Search for the cell housing the specified text and yield its [X, Y] center coordinate. 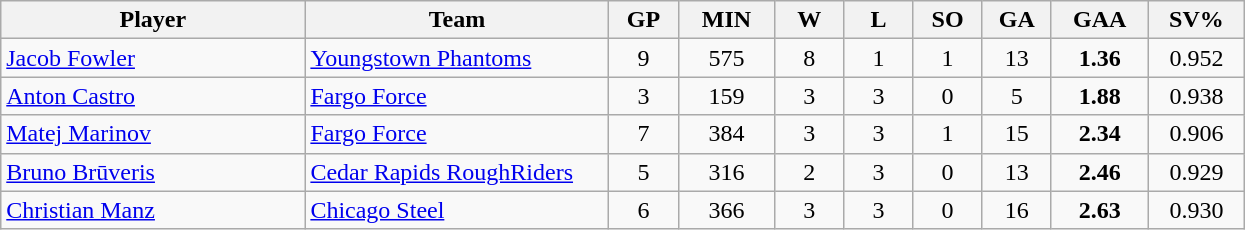
Matej Marinov [153, 134]
GAA [1100, 20]
1.36 [1100, 58]
0.930 [1196, 210]
Team [457, 20]
Bruno Brūveris [153, 172]
Chicago Steel [457, 210]
Jacob Fowler [153, 58]
384 [726, 134]
0.952 [1196, 58]
9 [644, 58]
575 [726, 58]
Cedar Rapids RoughRiders [457, 172]
0.938 [1196, 96]
0.906 [1196, 134]
16 [1016, 210]
2 [810, 172]
SV% [1196, 20]
15 [1016, 134]
GP [644, 20]
2.46 [1100, 172]
2.34 [1100, 134]
2.63 [1100, 210]
316 [726, 172]
GA [1016, 20]
Christian Manz [153, 210]
MIN [726, 20]
1.88 [1100, 96]
7 [644, 134]
159 [726, 96]
W [810, 20]
SO [948, 20]
8 [810, 58]
6 [644, 210]
0.929 [1196, 172]
Youngstown Phantoms [457, 58]
Player [153, 20]
L [878, 20]
366 [726, 210]
Anton Castro [153, 96]
